Determine the (X, Y) coordinate at the center of the cell enclosing the given text.  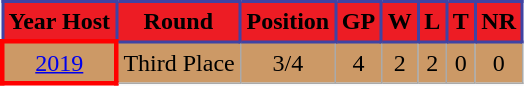
Third Place (178, 62)
2019 (59, 62)
T (462, 22)
Round (178, 22)
Year Host (59, 22)
3/4 (288, 62)
Position (288, 22)
L (432, 22)
W (400, 22)
4 (358, 62)
NR (498, 22)
GP (358, 22)
